Search for the cell housing the specified text and yield its (x, y) center coordinate. 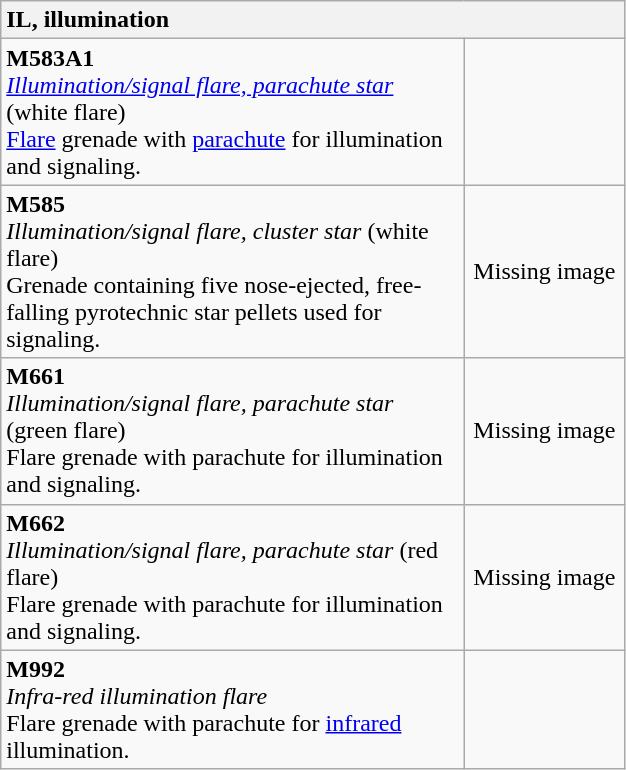
M992Infra-red illumination flareFlare grenade with parachute for infrared illumination. (232, 710)
M662Illumination/signal flare, parachute star (red flare)Flare grenade with parachute for illumination and signaling. (232, 577)
M661Illumination/signal flare, parachute star (green flare)Flare grenade with parachute for illumination and signaling. (232, 431)
IL, illumination (313, 20)
M583A1Illumination/signal flare, parachute star (white flare)Flare grenade with parachute for illumination and signaling. (232, 112)
